Extract the (X, Y) coordinate from the center of the cell holding the provided text.  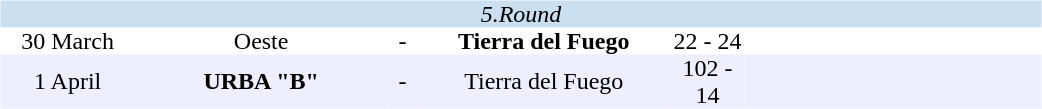
22 - 24 (708, 42)
Oeste (262, 42)
5.Round (520, 14)
1 April (67, 81)
102 - 14 (708, 81)
30 March (67, 42)
URBA "B" (262, 81)
